Provide the (X, Y) coordinate of the cell's center where the given text is located.  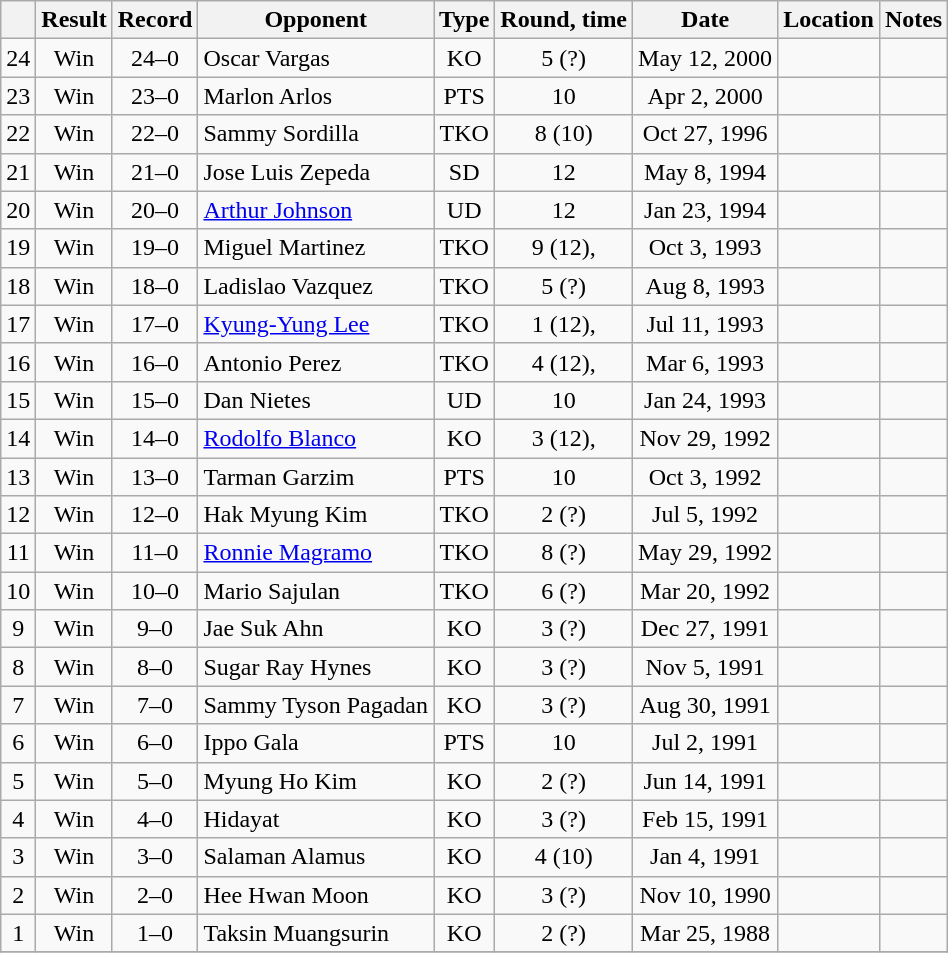
Oct 3, 1992 (706, 477)
13 (18, 477)
10–0 (155, 591)
6 (18, 743)
4–0 (155, 819)
6 (?) (564, 591)
22–0 (155, 134)
Tarman Garzim (316, 477)
Jan 23, 1994 (706, 210)
Jan 24, 1993 (706, 400)
Jul 2, 1991 (706, 743)
Type (464, 20)
4 (18, 819)
12–0 (155, 515)
8 (?) (564, 553)
Jose Luis Zepeda (316, 172)
2–0 (155, 895)
24 (18, 58)
Oct 3, 1993 (706, 248)
Oscar Vargas (316, 58)
Jan 4, 1991 (706, 857)
Mario Sajulan (316, 591)
16–0 (155, 362)
22 (18, 134)
9–0 (155, 629)
17–0 (155, 324)
11–0 (155, 553)
Nov 29, 1992 (706, 438)
9 (12), (564, 248)
Feb 15, 1991 (706, 819)
18 (18, 286)
Aug 8, 1993 (706, 286)
Hee Hwan Moon (316, 895)
1–0 (155, 933)
Ronnie Magramo (316, 553)
Dec 27, 1991 (706, 629)
Kyung-Yung Lee (316, 324)
May 12, 2000 (706, 58)
3–0 (155, 857)
8 (10) (564, 134)
Arthur Johnson (316, 210)
Opponent (316, 20)
20 (18, 210)
Oct 27, 1996 (706, 134)
Hidayat (316, 819)
Aug 30, 1991 (706, 705)
23–0 (155, 96)
21 (18, 172)
8–0 (155, 667)
Marlon Arlos (316, 96)
Mar 20, 1992 (706, 591)
6–0 (155, 743)
Hak Myung Kim (316, 515)
3 (12), (564, 438)
11 (18, 553)
3 (18, 857)
Sammy Tyson Pagadan (316, 705)
24–0 (155, 58)
1 (12), (564, 324)
14 (18, 438)
Sugar Ray Hynes (316, 667)
SD (464, 172)
Ippo Gala (316, 743)
May 29, 1992 (706, 553)
Result (74, 20)
Jun 14, 1991 (706, 781)
Round, time (564, 20)
Rodolfo Blanco (316, 438)
5–0 (155, 781)
Jae Suk Ahn (316, 629)
2 (18, 895)
4 (10) (564, 857)
Sammy Sordilla (316, 134)
Date (706, 20)
23 (18, 96)
Dan Nietes (316, 400)
5 (18, 781)
15–0 (155, 400)
13–0 (155, 477)
19–0 (155, 248)
May 8, 1994 (706, 172)
Record (155, 20)
20–0 (155, 210)
1 (18, 933)
18–0 (155, 286)
16 (18, 362)
Nov 5, 1991 (706, 667)
15 (18, 400)
19 (18, 248)
Taksin Muangsurin (316, 933)
Mar 6, 1993 (706, 362)
21–0 (155, 172)
Jul 5, 1992 (706, 515)
Nov 10, 1990 (706, 895)
Apr 2, 2000 (706, 96)
4 (12), (564, 362)
Antonio Perez (316, 362)
8 (18, 667)
Jul 11, 1993 (706, 324)
Ladislao Vazquez (316, 286)
Myung Ho Kim (316, 781)
Mar 25, 1988 (706, 933)
Miguel Martinez (316, 248)
9 (18, 629)
7–0 (155, 705)
14–0 (155, 438)
17 (18, 324)
7 (18, 705)
Salaman Alamus (316, 857)
Notes (913, 20)
Location (829, 20)
